Return the (X, Y) coordinate for the center point of the cell that contains the specified text.  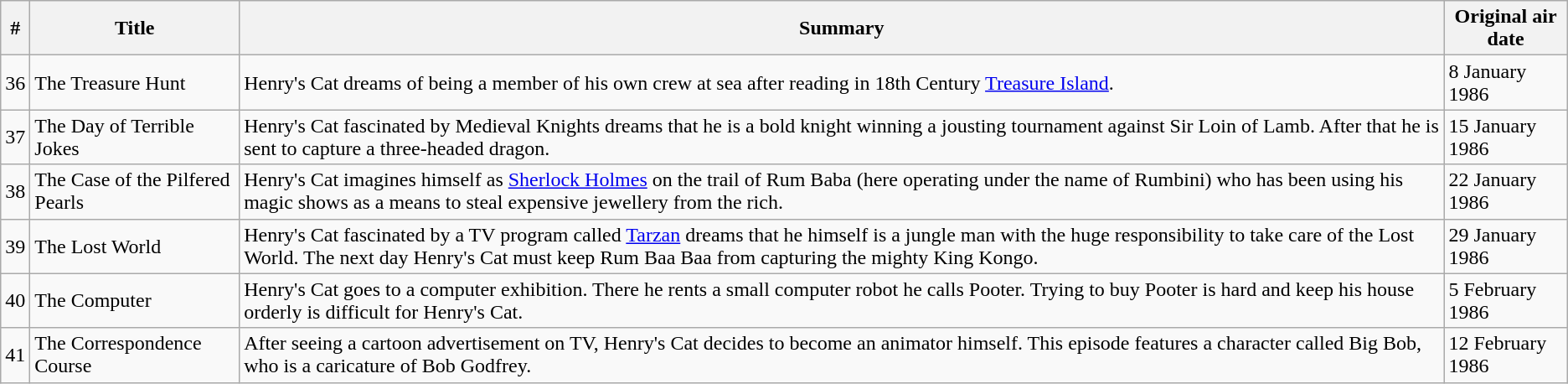
39 (15, 246)
8 January 1986 (1506, 82)
15 January 1986 (1506, 138)
29 January 1986 (1506, 246)
# (15, 29)
36 (15, 82)
38 (15, 191)
41 (15, 355)
22 January 1986 (1506, 191)
5 February 1986 (1506, 300)
Original air date (1506, 29)
12 February 1986 (1506, 355)
Summary (842, 29)
The Lost World (135, 246)
Henry's Cat dreams of being a member of his own crew at sea after reading in 18th Century Treasure Island. (842, 82)
The Computer (135, 300)
The Day of Terrible Jokes (135, 138)
40 (15, 300)
The Treasure Hunt (135, 82)
Title (135, 29)
37 (15, 138)
The Correspondence Course (135, 355)
The Case of the Pilfered Pearls (135, 191)
